Extract the [x, y] coordinate from the center of the cell holding the provided text.  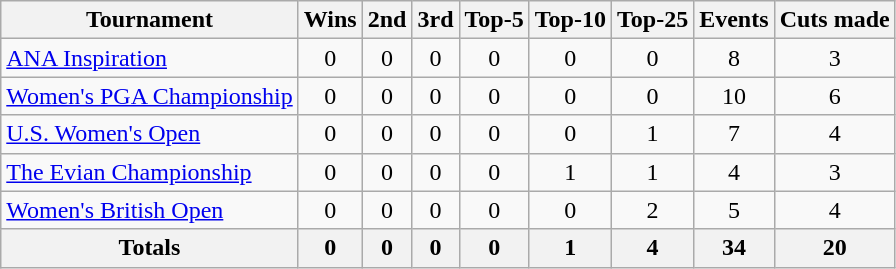
34 [734, 248]
Top-5 [494, 20]
2 [652, 210]
7 [734, 134]
2nd [387, 20]
Top-25 [652, 20]
U.S. Women's Open [150, 134]
Events [734, 20]
Wins [330, 20]
Top-10 [570, 20]
ANA Inspiration [150, 58]
6 [834, 96]
3rd [436, 20]
Cuts made [834, 20]
Tournament [150, 20]
Women's British Open [150, 210]
The Evian Championship [150, 172]
8 [734, 58]
Women's PGA Championship [150, 96]
20 [834, 248]
5 [734, 210]
10 [734, 96]
Totals [150, 248]
